Detect which cell encompasses the target text, then output its [x, y] center coordinate. 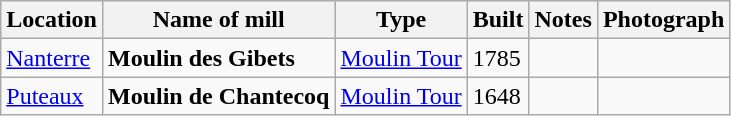
Moulin des Gibets [218, 58]
1785 [498, 58]
Name of mill [218, 20]
Puteaux [52, 96]
Built [498, 20]
Location [52, 20]
Notes [563, 20]
Type [401, 20]
Nanterre [52, 58]
Moulin de Chantecoq [218, 96]
1648 [498, 96]
Photograph [663, 20]
